Search for the cell housing the specified text and yield its (x, y) center coordinate. 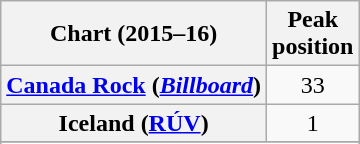
1 (313, 123)
Canada Rock (Billboard) (134, 85)
Chart (2015–16) (134, 34)
33 (313, 85)
Iceland (RÚV) (134, 123)
Peak position (313, 34)
